Output the (X, Y) coordinate of the center of the cell containing the given text.  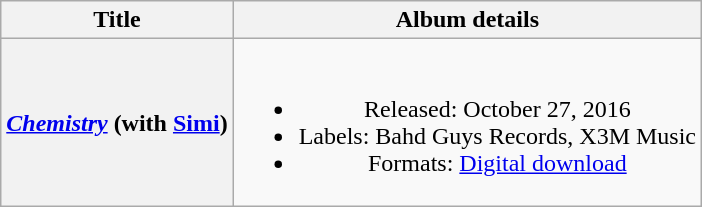
Chemistry (with Simi) (117, 122)
Album details (467, 20)
Title (117, 20)
Released: October 27, 2016Labels: Bahd Guys Records, X3M MusicFormats: Digital download (467, 122)
